Output the (X, Y) coordinate of the center of the cell containing the given text.  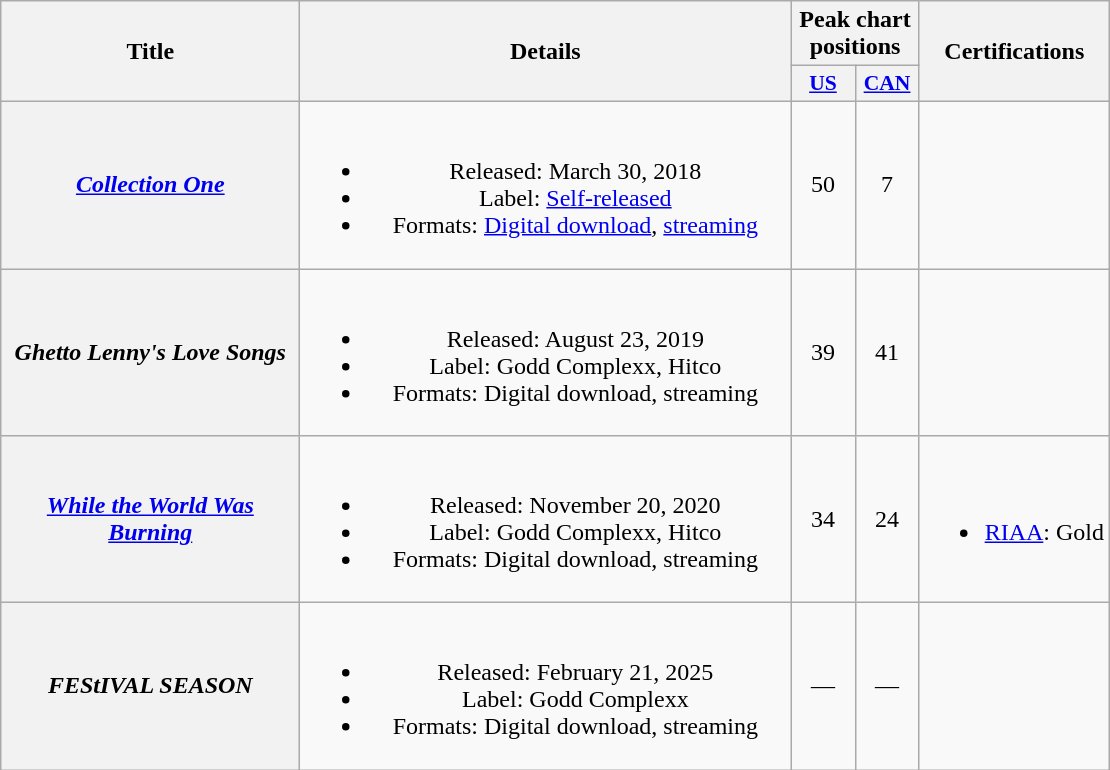
FEStIVAL SEASON (150, 686)
39 (823, 352)
Released: March 30, 2018Label: Self-releasedFormats: Digital download, streaming (546, 184)
Collection One (150, 184)
34 (823, 520)
Details (546, 52)
Released: November 20, 2020Label: Godd Complexx, HitcoFormats: Digital download, streaming (546, 520)
Released: February 21, 2025Label: Godd ComplexxFormats: Digital download, streaming (546, 686)
US (823, 84)
Released: August 23, 2019Label: Godd Complexx, HitcoFormats: Digital download, streaming (546, 352)
CAN (887, 84)
7 (887, 184)
50 (823, 184)
RIAA: Gold (1014, 520)
41 (887, 352)
Certifications (1014, 52)
24 (887, 520)
Title (150, 52)
Ghetto Lenny's Love Songs (150, 352)
Peak chart positions (855, 34)
While the World Was Burning (150, 520)
